Find where the given text appears and provide that cell's center as (x, y) coordinate. 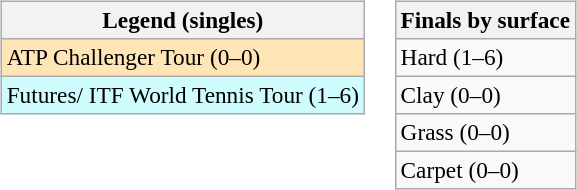
ATP Challenger Tour (0–0) (182, 57)
Grass (0–0) (485, 133)
Clay (0–0) (485, 95)
Futures/ ITF World Tennis Tour (1–6) (182, 95)
Finals by surface (485, 20)
Hard (1–6) (485, 57)
Legend (singles) (182, 20)
Carpet (0–0) (485, 171)
